Locate the cell with the specified text and output its (X, Y) center coordinate. 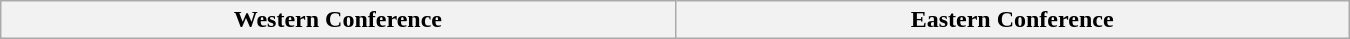
Eastern Conference (1012, 20)
Western Conference (338, 20)
